Capture the cell that displays the provided text and extract its [x, y] central coordinate. 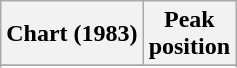
Chart (1983) [72, 34]
Peakposition [189, 34]
